Find where the given text appears and provide that cell's center as (x, y) coordinate. 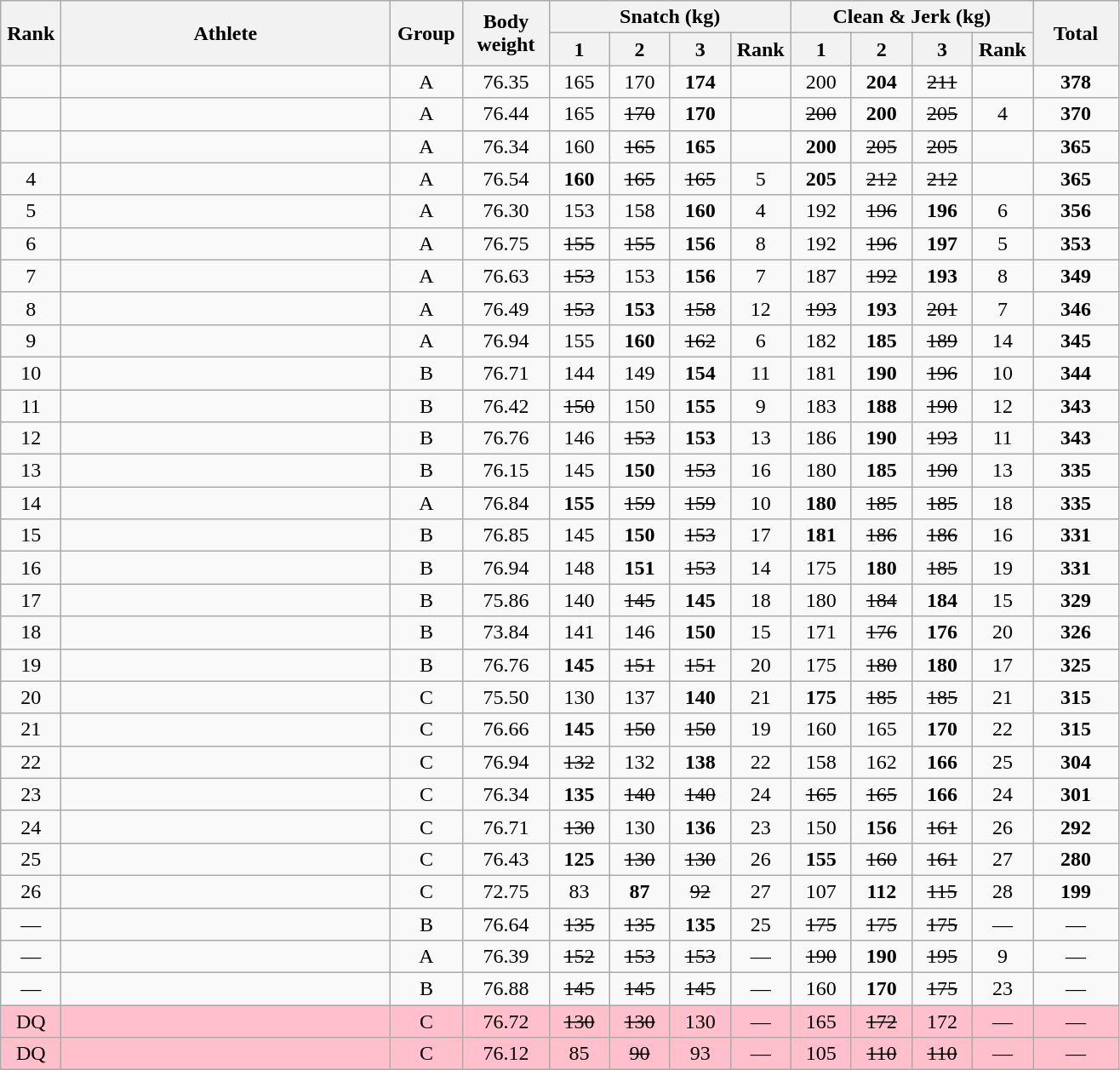
76.54 (506, 179)
138 (700, 762)
148 (579, 568)
90 (640, 1054)
Athlete (226, 33)
Clean & Jerk (kg) (911, 17)
378 (1076, 82)
171 (820, 632)
76.12 (506, 1054)
28 (1003, 891)
152 (579, 957)
345 (1076, 340)
92 (700, 891)
76.42 (506, 406)
76.84 (506, 503)
72.75 (506, 891)
304 (1076, 762)
326 (1076, 632)
349 (1076, 276)
125 (579, 859)
93 (700, 1054)
112 (882, 891)
76.72 (506, 1021)
87 (640, 891)
115 (941, 891)
188 (882, 406)
76.30 (506, 211)
76.35 (506, 82)
76.43 (506, 859)
73.84 (506, 632)
346 (1076, 308)
183 (820, 406)
107 (820, 891)
76.66 (506, 730)
Body weight (506, 33)
76.49 (506, 308)
174 (700, 82)
76.39 (506, 957)
344 (1076, 373)
187 (820, 276)
76.88 (506, 989)
75.50 (506, 697)
195 (941, 957)
83 (579, 891)
76.63 (506, 276)
301 (1076, 794)
105 (820, 1054)
Group (426, 33)
149 (640, 373)
292 (1076, 827)
280 (1076, 859)
Total (1076, 33)
76.75 (506, 243)
199 (1076, 891)
353 (1076, 243)
136 (700, 827)
76.85 (506, 535)
189 (941, 340)
144 (579, 373)
85 (579, 1054)
76.15 (506, 471)
329 (1076, 600)
211 (941, 82)
182 (820, 340)
Snatch (kg) (670, 17)
204 (882, 82)
201 (941, 308)
75.86 (506, 600)
154 (700, 373)
356 (1076, 211)
197 (941, 243)
370 (1076, 114)
76.44 (506, 114)
137 (640, 697)
141 (579, 632)
76.64 (506, 924)
325 (1076, 665)
